For the text-containing cell, return its midpoint in [X, Y] coordinate format. 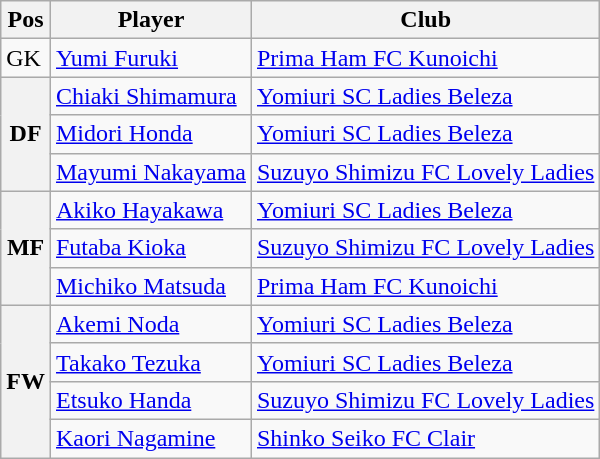
Chiaki Shimamura [150, 96]
MF [26, 248]
Takako Tezuka [150, 362]
FW [26, 381]
Shinko Seiko FC Clair [425, 438]
Club [425, 20]
Akemi Noda [150, 324]
Futaba Kioka [150, 248]
Michiko Matsuda [150, 286]
Kaori Nagamine [150, 438]
Etsuko Handa [150, 400]
Player [150, 20]
Akiko Hayakawa [150, 210]
GK [26, 58]
Pos [26, 20]
Mayumi Nakayama [150, 172]
DF [26, 134]
Midori Honda [150, 134]
Yumi Furuki [150, 58]
